Extract the [x, y] coordinate from the center of the cell holding the provided text.  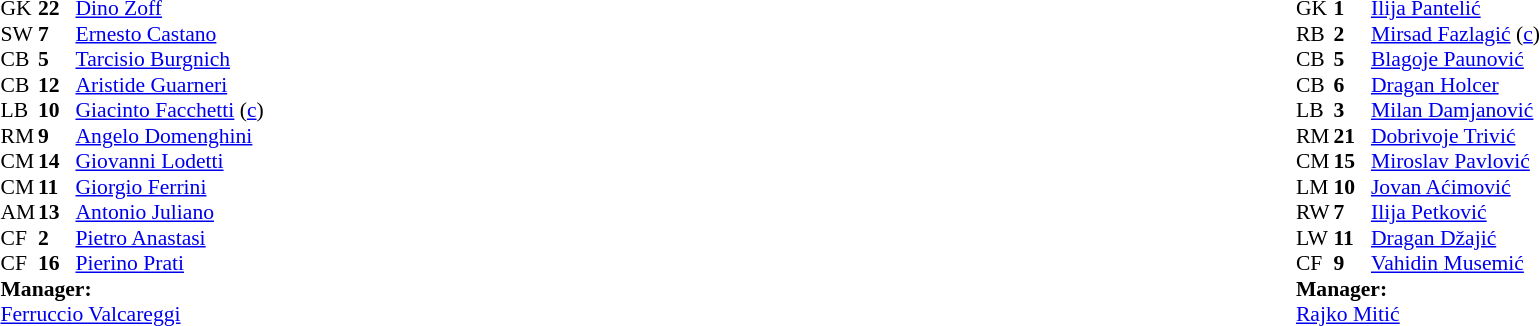
16 [57, 263]
Giorgio Ferrini [170, 187]
SW [19, 34]
21 [1352, 136]
Aristide Guarneri [170, 85]
12 [57, 85]
RW [1315, 213]
AM [19, 213]
3 [1352, 111]
Giovanni Lodetti [170, 161]
Pietro Anastasi [170, 238]
Giacinto Facchetti (c) [170, 111]
Antonio Juliano [170, 213]
Ernesto Castano [170, 34]
LM [1315, 187]
14 [57, 161]
LW [1315, 238]
Angelo Domenghini [170, 136]
13 [57, 213]
6 [1352, 85]
Manager: [132, 289]
Pierino Prati [170, 263]
RB [1315, 34]
15 [1352, 161]
Tarcisio Burgnich [170, 59]
